Provide the [X, Y] coordinate of the cell's center where the given text is located.  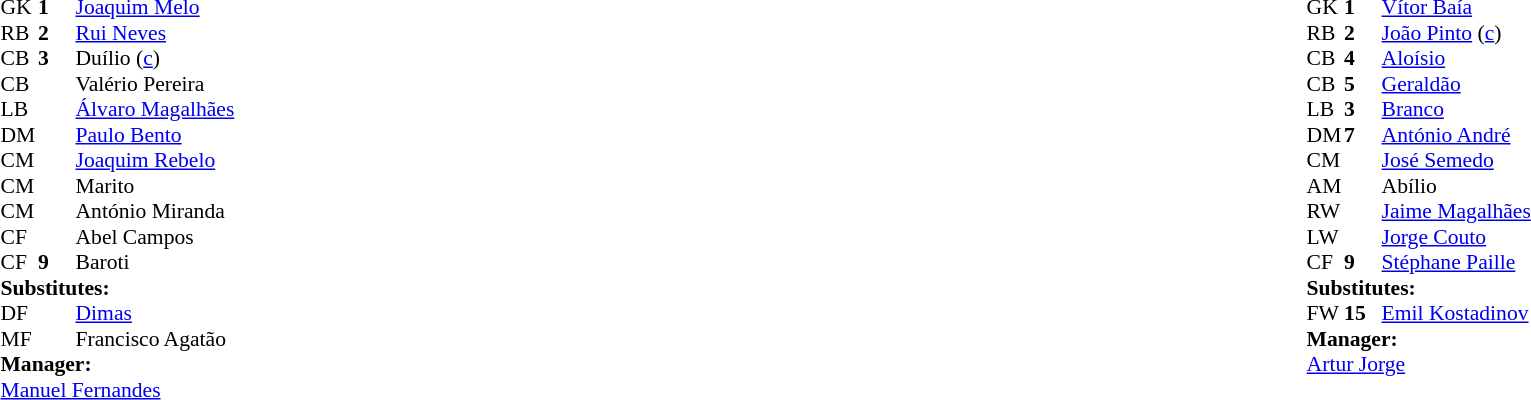
Abílio [1456, 186]
Geraldão [1456, 84]
Stéphane Paille [1456, 263]
MF [19, 339]
FW [1326, 313]
Artur Jorge [1419, 365]
Branco [1456, 109]
5 [1363, 84]
15 [1363, 313]
AM [1326, 186]
Abel Campos [156, 237]
Álvaro Magalhães [156, 109]
Rui Neves [156, 33]
Francisco Agatão [156, 339]
Paulo Bento [156, 135]
Marito [156, 186]
LW [1326, 237]
Joaquim Rebelo [156, 161]
DF [19, 313]
António Miranda [156, 211]
Baroti [156, 263]
José Semedo [1456, 161]
Aloísio [1456, 59]
4 [1363, 59]
Dimas [156, 313]
Emil Kostadinov [1456, 313]
João Pinto (c) [1456, 33]
7 [1363, 135]
Valério Pereira [156, 84]
RW [1326, 211]
Duílio (c) [156, 59]
António André [1456, 135]
Jorge Couto [1456, 237]
Jaime Magalhães [1456, 211]
